Return (X, Y) of the center of cell containing provided text 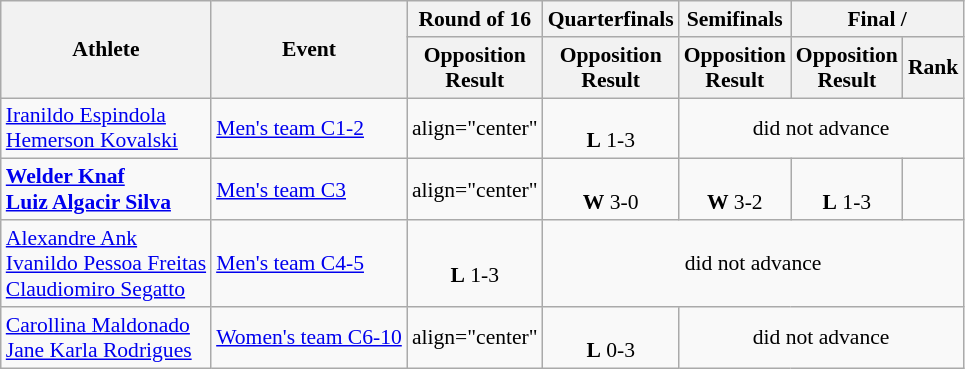
Round of 16 (475, 19)
Athlete (106, 50)
Men's team C1-2 (309, 128)
Final / (878, 19)
Men's team C3 (309, 190)
Welder Knaf Luiz Algacir Silva (106, 190)
Rank (934, 68)
Alexandre Ank Ivanildo Pessoa Freitas Claudiomiro Segatto (106, 264)
L 0-3 (611, 338)
W 3-0 (611, 190)
Event (309, 50)
Women's team C6-10 (309, 338)
Iranildo Espindola Hemerson Kovalski (106, 128)
Semifinals (735, 19)
Men's team C4-5 (309, 264)
W 3-2 (735, 190)
Quarterfinals (611, 19)
Carollina Maldonado Jane Karla Rodrigues (106, 338)
